Pinpoint the cell where the given text exists, returning its [X, Y] midpoint coordinate. 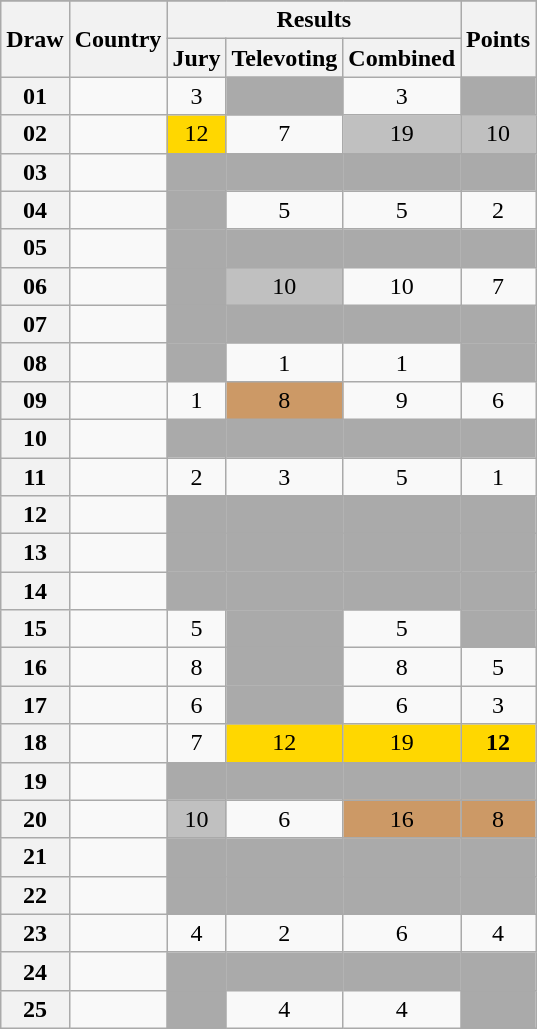
24 [35, 971]
Televoting [284, 58]
03 [35, 172]
09 [35, 400]
21 [35, 857]
04 [35, 210]
Results [314, 20]
Jury [196, 58]
Country [118, 39]
Combined [402, 58]
06 [35, 286]
Draw [35, 39]
14 [35, 591]
08 [35, 362]
22 [35, 895]
05 [35, 248]
13 [35, 553]
Points [498, 39]
02 [35, 134]
11 [35, 477]
01 [35, 96]
18 [35, 743]
17 [35, 705]
20 [35, 819]
23 [35, 933]
15 [35, 629]
25 [35, 1009]
07 [35, 324]
9 [402, 400]
